Extract the (X, Y) coordinate from the center of the cell holding the provided text.  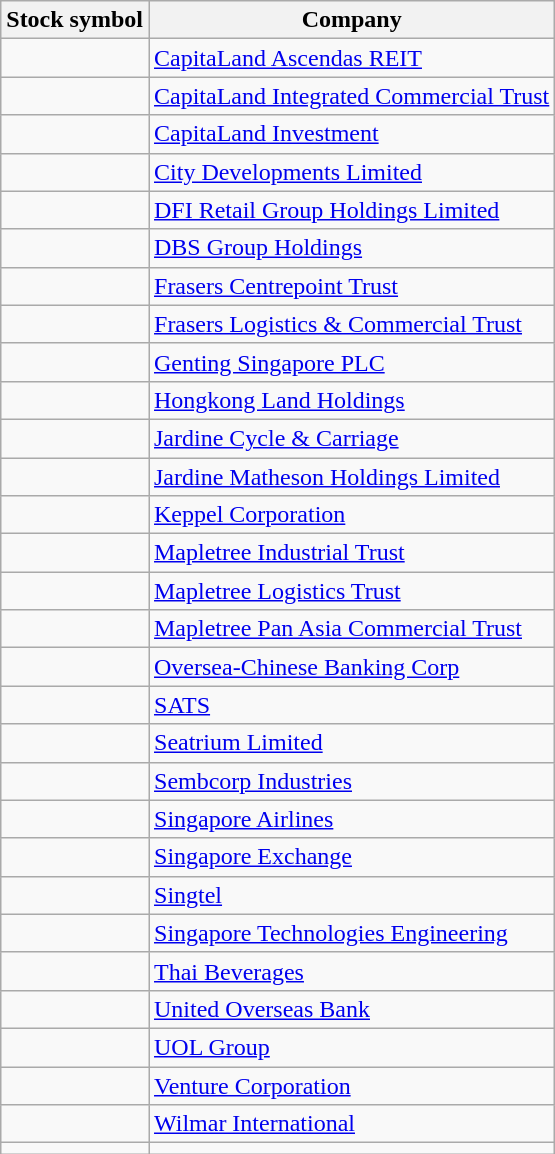
Mapletree Logistics Trust (351, 591)
Mapletree Pan Asia Commercial Trust (351, 629)
Hongkong Land Holdings (351, 400)
Seatrium Limited (351, 743)
Company (351, 20)
Thai Beverages (351, 971)
CapitaLand Ascendas REIT (351, 58)
Stock symbol (75, 20)
DBS Group Holdings (351, 248)
Jardine Matheson Holdings Limited (351, 477)
Frasers Logistics & Commercial Trust (351, 324)
Mapletree Industrial Trust (351, 553)
Singapore Exchange (351, 857)
CapitaLand Integrated Commercial Trust (351, 96)
Singtel (351, 895)
CapitaLand Investment (351, 134)
Oversea-Chinese Banking Corp (351, 667)
UOL Group (351, 1047)
Jardine Cycle & Carriage (351, 438)
DFI Retail Group Holdings Limited (351, 210)
Singapore Airlines (351, 819)
Wilmar International (351, 1124)
Sembcorp Industries (351, 781)
Frasers Centrepoint Trust (351, 286)
SATS (351, 705)
Singapore Technologies Engineering (351, 933)
City Developments Limited (351, 172)
Keppel Corporation (351, 515)
Venture Corporation (351, 1085)
United Overseas Bank (351, 1009)
Genting Singapore PLC (351, 362)
